Output the [X, Y] coordinate of the center of the cell containing the given text.  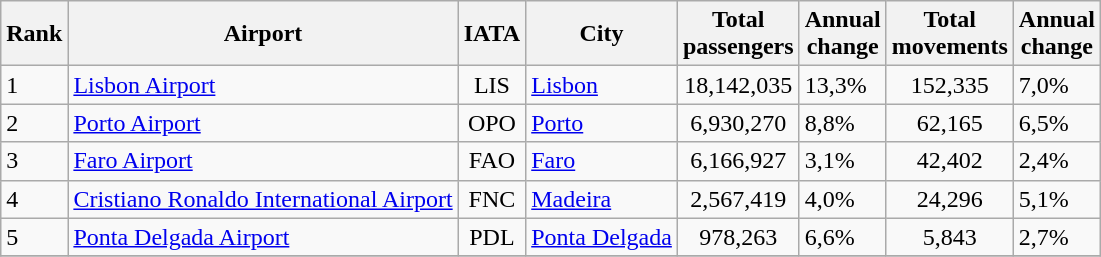
18,142,035 [738, 85]
6,166,927 [738, 161]
24,296 [950, 199]
Rank [34, 34]
OPO [492, 123]
Lisbon [602, 85]
2,7% [1056, 237]
3 [34, 161]
7,0% [1056, 85]
5,843 [950, 237]
1 [34, 85]
42,402 [950, 161]
Porto [602, 123]
Totalmovements [950, 34]
Faro [602, 161]
Ponta Delgada [602, 237]
2,4% [1056, 161]
152,335 [950, 85]
5,1% [1056, 199]
6,5% [1056, 123]
IATA [492, 34]
3,1% [842, 161]
PDL [492, 237]
2 [34, 123]
2,567,419 [738, 199]
6,930,270 [738, 123]
Ponta Delgada Airport [263, 237]
Faro Airport [263, 161]
Cristiano Ronaldo International Airport [263, 199]
6,6% [842, 237]
Lisbon Airport [263, 85]
City [602, 34]
Totalpassengers [738, 34]
LIS [492, 85]
4 [34, 199]
13,3% [842, 85]
Porto Airport [263, 123]
FNC [492, 199]
FAO [492, 161]
62,165 [950, 123]
8,8% [842, 123]
Madeira [602, 199]
Airport [263, 34]
5 [34, 237]
4,0% [842, 199]
978,263 [738, 237]
